Pinpoint the cell where the given text exists, returning its (X, Y) midpoint coordinate. 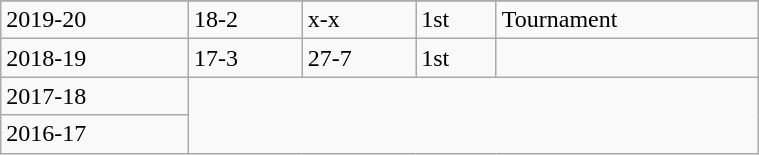
2018-19 (95, 58)
Tournament (626, 20)
x-x (359, 20)
17-3 (246, 58)
27-7 (359, 58)
18-2 (246, 20)
2016-17 (95, 134)
2017-18 (95, 96)
2019-20 (95, 20)
